Return the [X, Y] coordinate for the center point of the cell that contains the specified text.  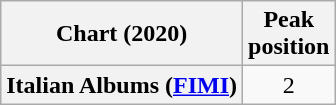
Italian Albums (FIMI) [122, 85]
2 [289, 85]
Chart (2020) [122, 34]
Peakposition [289, 34]
